Locate the cell with the specified text and output its (X, Y) center coordinate. 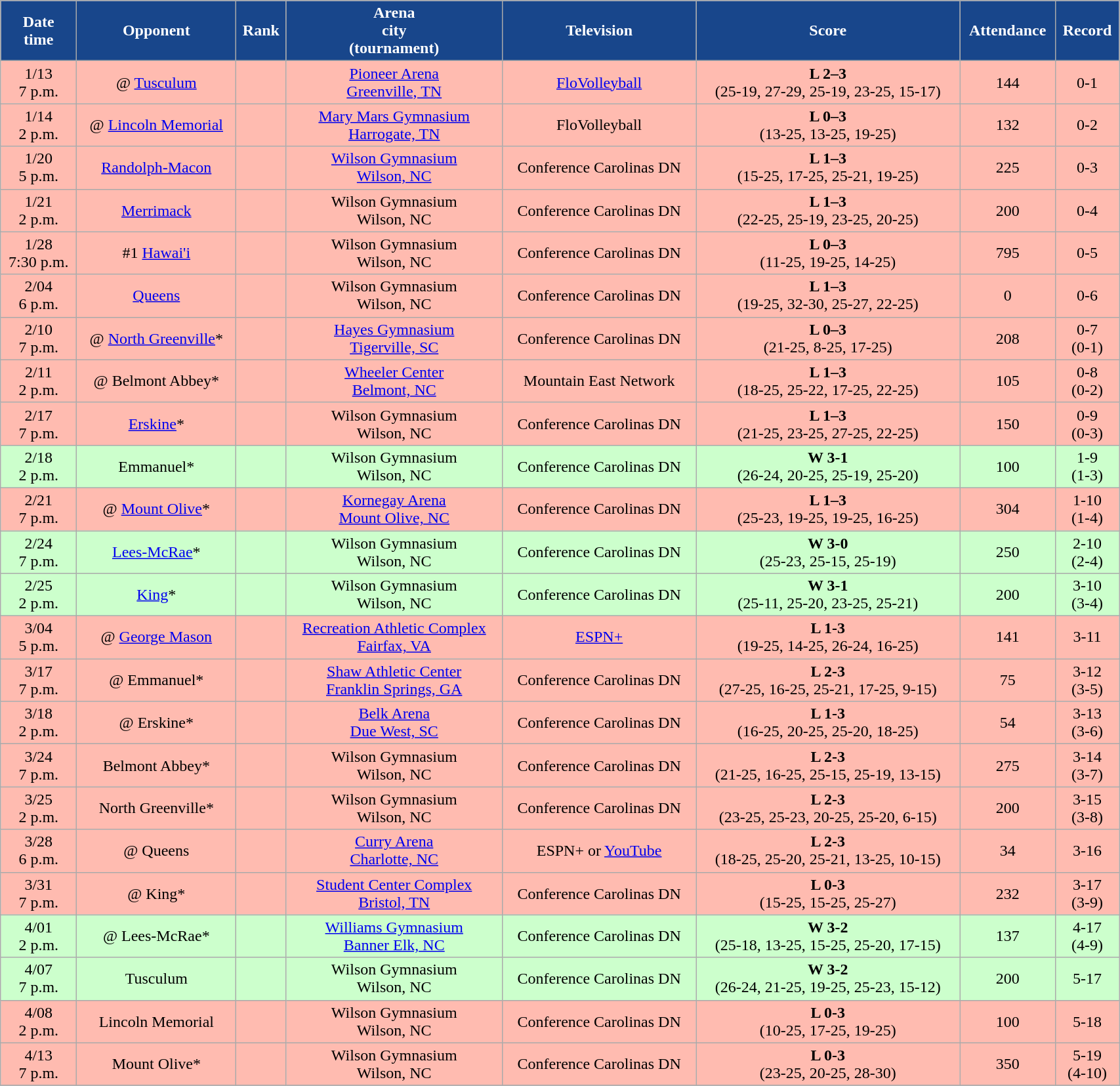
Kornegay ArenaMount Olive, NC (394, 509)
2/046 p.m. (39, 295)
795 (1008, 253)
1/205 p.m. (39, 168)
Record (1087, 31)
W 3-1(26-24, 20-25, 25-19, 25-20) (828, 466)
137 (1008, 936)
Arenacity(tournament) (394, 31)
@ Tusculum (156, 83)
Datetime (39, 31)
2/177 p.m. (39, 424)
L 0-3(15-25, 15-25, 25-27) (828, 894)
W 3-2(25-18, 13-25, 15-25, 25-20, 17-15) (828, 936)
Pioneer ArenaGreenville, TN (394, 83)
Opponent (156, 31)
Mount Olive* (156, 1064)
0-1 (1087, 83)
0-8(0-2) (1087, 381)
1/142 p.m. (39, 125)
5-17 (1087, 979)
Shaw Athletic CenterFranklin Springs, GA (394, 680)
0-4 (1087, 210)
232 (1008, 894)
L 2-3(23-25, 25-23, 20-25, 25-20, 6-15) (828, 808)
2/252 p.m. (39, 595)
Randolph-Macon (156, 168)
W 3-0(25-23, 25-15, 25-19) (828, 551)
@ Lees-McRae* (156, 936)
3/317 p.m. (39, 894)
1-10(1-4) (1087, 509)
L 2-3(27-25, 16-25, 25-21, 17-25, 9-15) (828, 680)
@ Erskine* (156, 723)
0-9(0-3) (1087, 424)
4/012 p.m. (39, 936)
2/107 p.m. (39, 339)
Mary Mars GymnasiumHarrogate, TN (394, 125)
4/077 p.m. (39, 979)
1/137 p.m. (39, 83)
141 (1008, 638)
3-15(3-8) (1087, 808)
L 1-3(16-25, 20-25, 25-20, 18-25) (828, 723)
3/045 p.m. (39, 638)
North Greenville* (156, 808)
132 (1008, 125)
0-5 (1087, 253)
@ Emmanuel* (156, 680)
L 0–3(13-25, 13-25, 19-25) (828, 125)
L 1–3(18-25, 25-22, 17-25, 22-25) (828, 381)
144 (1008, 83)
3/286 p.m. (39, 850)
Queens (156, 295)
L 0–3(21-25, 8-25, 17-25) (828, 339)
350 (1008, 1064)
@ King* (156, 894)
105 (1008, 381)
ESPN+ (600, 638)
5-18 (1087, 1021)
150 (1008, 424)
304 (1008, 509)
Lees-McRae* (156, 551)
275 (1008, 765)
Lincoln Memorial (156, 1021)
Rank (261, 31)
3-11 (1087, 638)
@ Belmont Abbey* (156, 381)
L 1–3(15-25, 17-25, 25-21, 19-25) (828, 168)
3-12(3-5) (1087, 680)
0-3 (1087, 168)
2/182 p.m. (39, 466)
3-16 (1087, 850)
@ Lincoln Memorial (156, 125)
3/247 p.m. (39, 765)
2/112 p.m. (39, 381)
Williams GymnasiumBanner Elk, NC (394, 936)
75 (1008, 680)
L 2-3(21-25, 16-25, 25-15, 25-19, 13-15) (828, 765)
W 3-1(25-11, 25-20, 23-25, 25-21) (828, 595)
34 (1008, 850)
L 1–3(21-25, 23-25, 27-25, 22-25) (828, 424)
Wheeler CenterBelmont, NC (394, 381)
L 0-3(23-25, 20-25, 28-30) (828, 1064)
2-10(2-4) (1087, 551)
Score (828, 31)
L 0-3(10-25, 17-25, 19-25) (828, 1021)
1/287:30 p.m. (39, 253)
3-13(3-6) (1087, 723)
Emmanuel* (156, 466)
1/212 p.m. (39, 210)
0 (1008, 295)
3-17(3-9) (1087, 894)
3/252 p.m. (39, 808)
0-7(0-1) (1087, 339)
L 1–3(19-25, 32-30, 25-27, 22-25) (828, 295)
@ George Mason (156, 638)
2/217 p.m. (39, 509)
Student Center ComplexBristol, TN (394, 894)
54 (1008, 723)
ESPN+ or YouTube (600, 850)
1-9(1-3) (1087, 466)
Tusculum (156, 979)
4/082 p.m. (39, 1021)
Recreation Athletic ComplexFairfax, VA (394, 638)
5-19(4-10) (1087, 1064)
225 (1008, 168)
Belmont Abbey* (156, 765)
Mountain East Network (600, 381)
3-10(3-4) (1087, 595)
Merrimack (156, 210)
Belk ArenaDue West, SC (394, 723)
Curry ArenaCharlotte, NC (394, 850)
King* (156, 595)
4/137 p.m. (39, 1064)
L 1-3(19-25, 14-25, 26-24, 16-25) (828, 638)
@ North Greenville* (156, 339)
3/177 p.m. (39, 680)
L 1–3(25-23, 19-25, 19-25, 16-25) (828, 509)
W 3-2(26-24, 21-25, 19-25, 25-23, 15-12) (828, 979)
L 2–3(25-19, 27-29, 25-19, 23-25, 15-17) (828, 83)
L 1–3(22-25, 25-19, 23-25, 20-25) (828, 210)
L 2-3(18-25, 25-20, 25-21, 13-25, 10-15) (828, 850)
Television (600, 31)
0-6 (1087, 295)
Attendance (1008, 31)
250 (1008, 551)
L 0–3(11-25, 19-25, 14-25) (828, 253)
3/182 p.m. (39, 723)
0-2 (1087, 125)
#1 Hawai'i (156, 253)
@ Queens (156, 850)
Hayes GymnasiumTigerville, SC (394, 339)
208 (1008, 339)
Erskine* (156, 424)
4-17(4-9) (1087, 936)
2/247 p.m. (39, 551)
@ Mount Olive* (156, 509)
3-14(3-7) (1087, 765)
